For the text-containing cell, return its midpoint in (X, Y) coordinate format. 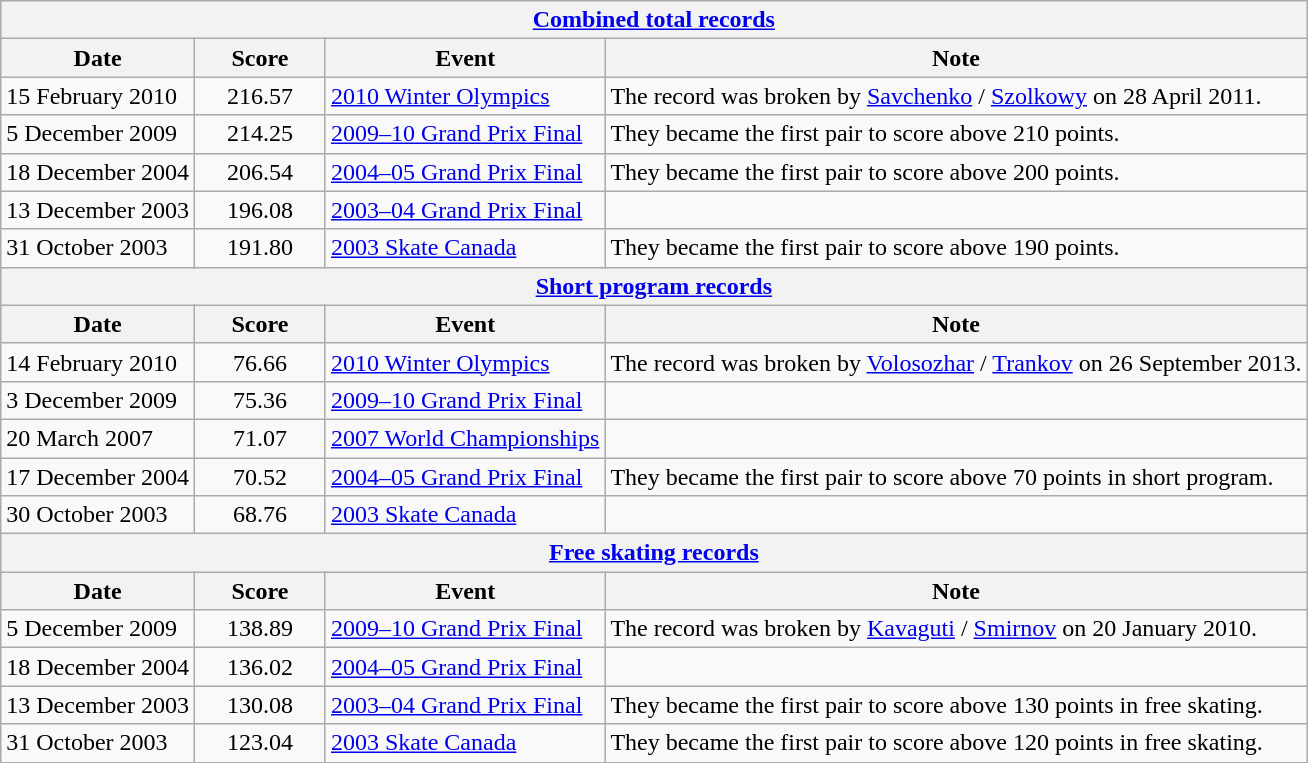
15 February 2010 (98, 96)
They became the first pair to score above 190 points. (956, 248)
76.66 (260, 362)
123.04 (260, 743)
3 December 2009 (98, 400)
30 October 2003 (98, 515)
They became the first pair to score above 210 points. (956, 134)
20 March 2007 (98, 438)
2007 World Championships (464, 438)
Free skating records (654, 553)
The record was broken by Volosozhar / Trankov on 26 September 2013. (956, 362)
71.07 (260, 438)
They became the first pair to score above 200 points. (956, 172)
206.54 (260, 172)
Short program records (654, 286)
136.02 (260, 667)
Combined total records (654, 20)
75.36 (260, 400)
191.80 (260, 248)
216.57 (260, 96)
The record was broken by Savchenko / Szolkowy on 28 April 2011. (956, 96)
They became the first pair to score above 130 points in free skating. (956, 705)
138.89 (260, 629)
130.08 (260, 705)
They became the first pair to score above 120 points in free skating. (956, 743)
17 December 2004 (98, 477)
14 February 2010 (98, 362)
68.76 (260, 515)
70.52 (260, 477)
196.08 (260, 210)
The record was broken by Kavaguti / Smirnov on 20 January 2010. (956, 629)
214.25 (260, 134)
They became the first pair to score above 70 points in short program. (956, 477)
